Extract the (X, Y) coordinate from the center of the cell holding the provided text.  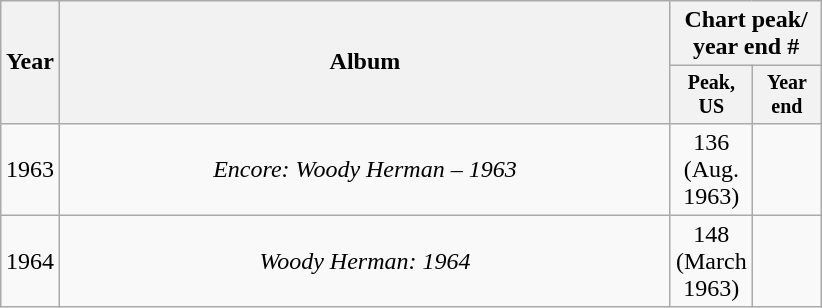
136 (Aug.1963) (711, 169)
Woody Herman: 1964 (364, 261)
Peak, US (711, 94)
148 (March1963) (711, 261)
Chart peak/year end # (746, 34)
Encore: Woody Herman – 1963 (364, 169)
Year (30, 62)
Year end (786, 94)
1964 (30, 261)
Album (364, 62)
1963 (30, 169)
